Detect which cell encompasses the target text, then output its [x, y] center coordinate. 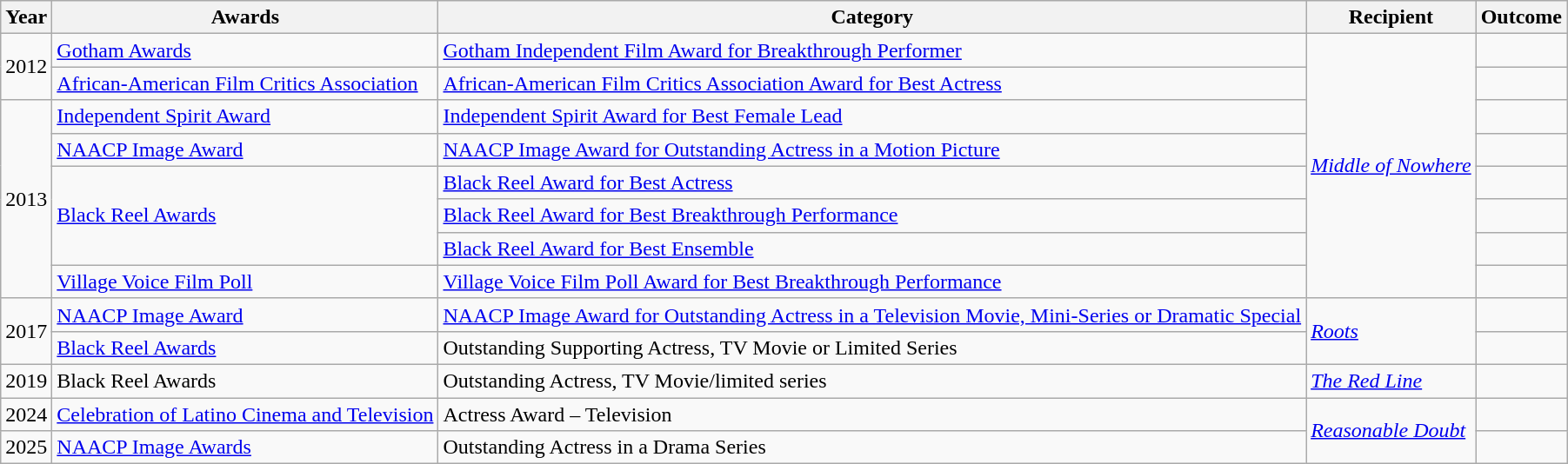
2024 [26, 414]
NAACP Image Award for Outstanding Actress in a Motion Picture [872, 149]
Village Voice Film Poll [245, 282]
Middle of Nowhere [1391, 166]
African-American Film Critics Association Award for Best Actress [872, 83]
Independent Spirit Award for Best Female Lead [872, 116]
Outstanding Supporting Actress, TV Movie or Limited Series [872, 348]
Gotham Awards [245, 50]
Black Reel Award for Best Ensemble [872, 249]
2019 [26, 381]
Black Reel Award for Best Breakthrough Performance [872, 215]
Awards [245, 17]
The Red Line [1391, 381]
Year [26, 17]
Outstanding Actress, TV Movie/limited series [872, 381]
Independent Spirit Award [245, 116]
NAACP Image Awards [245, 447]
2013 [26, 199]
Roots [1391, 331]
African-American Film Critics Association [245, 83]
2025 [26, 447]
Actress Award – Television [872, 414]
Outcome [1521, 17]
Outstanding Actress in a Drama Series [872, 447]
NAACP Image Award for Outstanding Actress in a Television Movie, Mini-Series or Dramatic Special [872, 315]
Reasonable Doubt [1391, 431]
Celebration of Latino Cinema and Television [245, 414]
2017 [26, 331]
2012 [26, 67]
Black Reel Award for Best Actress [872, 182]
Village Voice Film Poll Award for Best Breakthrough Performance [872, 282]
Category [872, 17]
Recipient [1391, 17]
Gotham Independent Film Award for Breakthrough Performer [872, 50]
